Return (x, y) of the center of cell containing provided text 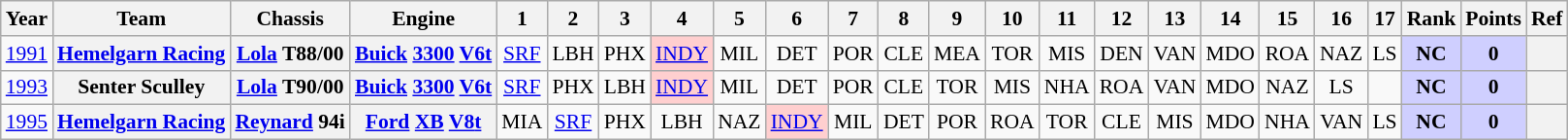
13 (1174, 18)
Lola T90/00 (289, 87)
Engine (423, 18)
7 (853, 18)
9 (957, 18)
12 (1122, 18)
MEA (957, 53)
11 (1067, 18)
14 (1230, 18)
4 (682, 18)
Ref (1547, 18)
1 (522, 18)
Year (27, 18)
Points (1493, 18)
Reynard 94i (289, 122)
Lola T88/00 (289, 53)
2 (572, 18)
5 (739, 18)
MIA (522, 122)
16 (1341, 18)
Team (142, 18)
Chassis (289, 18)
17 (1385, 18)
Senter Sculley (142, 87)
10 (1012, 18)
1991 (27, 53)
1993 (27, 87)
Rank (1431, 18)
1995 (27, 122)
6 (797, 18)
3 (624, 18)
DEN (1122, 53)
8 (904, 18)
15 (1288, 18)
Ford XB V8t (423, 122)
